From the cell containing the given text, extract its center point as (X, Y) coordinate. 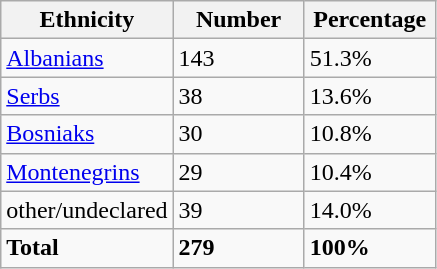
Total (87, 248)
279 (238, 248)
30 (238, 134)
Percentage (370, 20)
Montenegrins (87, 172)
51.3% (370, 58)
100% (370, 248)
29 (238, 172)
38 (238, 96)
other/undeclared (87, 210)
10.8% (370, 134)
13.6% (370, 96)
14.0% (370, 210)
Number (238, 20)
39 (238, 210)
Bosniaks (87, 134)
Serbs (87, 96)
143 (238, 58)
10.4% (370, 172)
Ethnicity (87, 20)
Albanians (87, 58)
